Output the (x, y) coordinate of the center of the cell containing the given text.  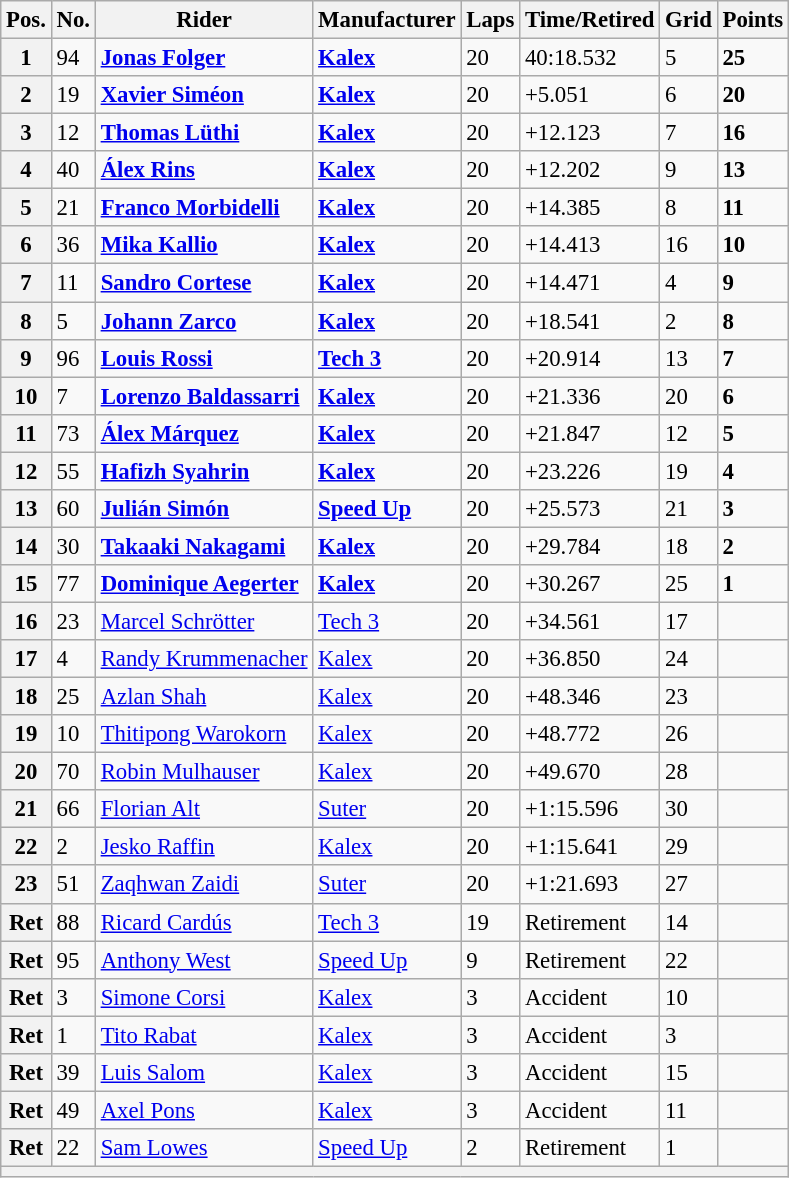
+1:15.596 (590, 809)
Zaqhwan Zaidi (204, 885)
Hafizh Syahrin (204, 471)
28 (688, 772)
+29.784 (590, 546)
+48.772 (590, 734)
49 (73, 1110)
+49.670 (590, 772)
27 (688, 885)
96 (73, 358)
Luis Salom (204, 1073)
77 (73, 584)
Takaaki Nakagami (204, 546)
Sam Lowes (204, 1148)
55 (73, 471)
+1:21.693 (590, 885)
+36.850 (590, 659)
Simone Corsi (204, 997)
+5.051 (590, 95)
39 (73, 1073)
40:18.532 (590, 58)
24 (688, 659)
Louis Rossi (204, 358)
Xavier Siméon (204, 95)
+12.202 (590, 170)
Points (752, 20)
Grid (688, 20)
Laps (490, 20)
95 (73, 960)
88 (73, 922)
Thitipong Warokorn (204, 734)
Julián Simón (204, 509)
Mika Kallio (204, 245)
66 (73, 809)
+18.541 (590, 321)
29 (688, 847)
+48.346 (590, 697)
73 (73, 433)
+1:15.641 (590, 847)
Axel Pons (204, 1110)
Anthony West (204, 960)
Pos. (26, 20)
Johann Zarco (204, 321)
Sandro Cortese (204, 283)
+12.123 (590, 133)
+21.336 (590, 396)
36 (73, 245)
60 (73, 509)
Tito Rabat (204, 1035)
+21.847 (590, 433)
+23.226 (590, 471)
+14.471 (590, 283)
Ricard Cardús (204, 922)
Manufacturer (387, 20)
Azlan Shah (204, 697)
+30.267 (590, 584)
Thomas Lüthi (204, 133)
Robin Mulhauser (204, 772)
Rider (204, 20)
26 (688, 734)
Florian Alt (204, 809)
51 (73, 885)
94 (73, 58)
+20.914 (590, 358)
Marcel Schrötter (204, 621)
Time/Retired (590, 20)
Lorenzo Baldassarri (204, 396)
Randy Krummenacher (204, 659)
Jonas Folger (204, 58)
+25.573 (590, 509)
+14.385 (590, 208)
Jesko Raffin (204, 847)
+34.561 (590, 621)
Franco Morbidelli (204, 208)
Dominique Aegerter (204, 584)
70 (73, 772)
+14.413 (590, 245)
No. (73, 20)
40 (73, 170)
Álex Rins (204, 170)
Álex Márquez (204, 433)
